Capture the cell that displays the provided text and extract its [X, Y] central coordinate. 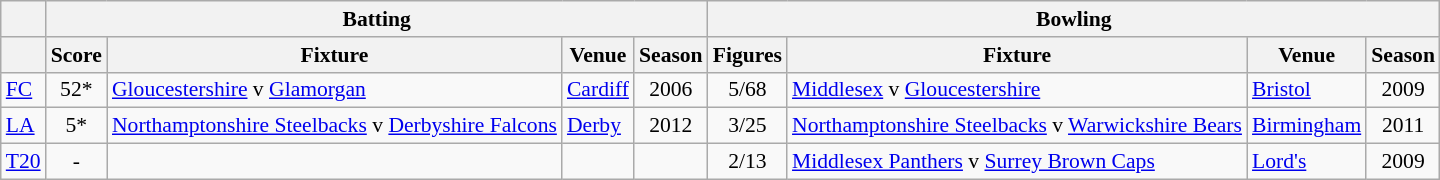
LA [24, 126]
Middlesex Panthers v Surrey Brown Caps [1017, 162]
2012 [671, 126]
FC [24, 90]
Derby [598, 126]
Figures [748, 55]
2011 [1403, 126]
5/68 [748, 90]
2/13 [748, 162]
- [76, 162]
5* [76, 126]
52* [76, 90]
Bristol [1306, 90]
Bowling [1074, 19]
Northamptonshire Steelbacks v Derbyshire Falcons [334, 126]
Birmingham [1306, 126]
Lord's [1306, 162]
Northamptonshire Steelbacks v Warwickshire Bears [1017, 126]
Score [76, 55]
Gloucestershire v Glamorgan [334, 90]
Middlesex v Gloucestershire [1017, 90]
T20 [24, 162]
Batting [377, 19]
2006 [671, 90]
3/25 [748, 126]
Cardiff [598, 90]
